Extract the [X, Y] coordinate from the center of the cell holding the provided text.  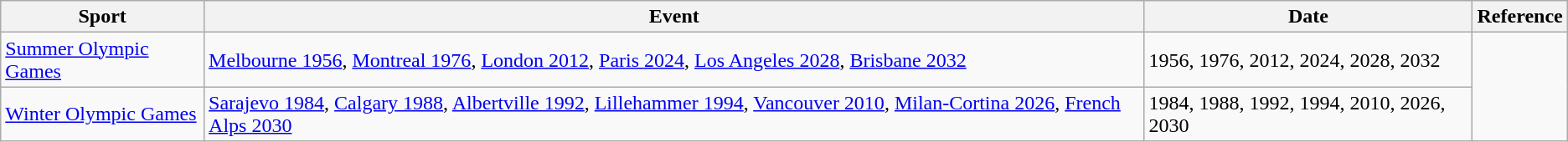
Date [1308, 17]
Melbourne 1956, Montreal 1976, London 2012, Paris 2024, Los Angeles 2028, Brisbane 2032 [674, 60]
Winter Olympic Games [102, 114]
Sport [102, 17]
1956, 1976, 2012, 2024, 2028, 2032 [1308, 60]
1984, 1988, 1992, 1994, 2010, 2026, 2030 [1308, 114]
Summer Olympic Games [102, 60]
Sarajevo 1984, Calgary 1988, Albertville 1992, Lillehammer 1994, Vancouver 2010, Milan-Cortina 2026, French Alps 2030 [674, 114]
Event [674, 17]
Reference [1519, 17]
